Scan for the cell matching the given text and deliver its (x, y) coordinate at center. 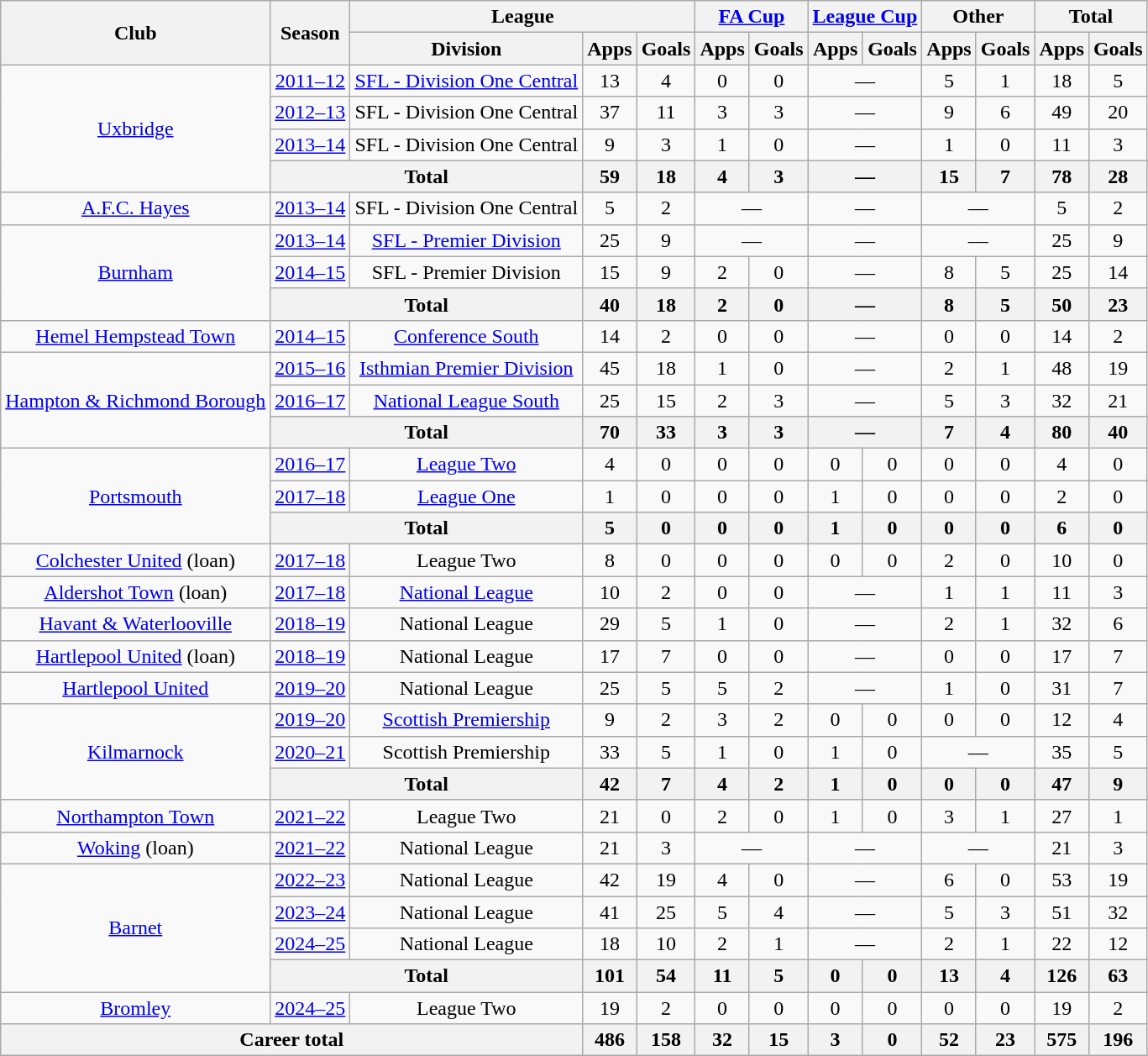
Havant & Waterlooville (136, 624)
2020–21 (311, 752)
Aldershot Town (loan) (136, 592)
2022–23 (311, 880)
FA Cup (752, 17)
20 (1118, 113)
Isthmian Premier Division (467, 368)
Division (467, 49)
Bromley (136, 1008)
A.F.C. Hayes (136, 208)
51 (1062, 912)
Hemel Hempstead Town (136, 336)
126 (1062, 976)
486 (610, 1040)
National League South (467, 401)
575 (1062, 1040)
Portsmouth (136, 496)
37 (610, 113)
80 (1062, 433)
158 (666, 1040)
2015–16 (311, 368)
2011–12 (311, 81)
31 (1062, 688)
53 (1062, 880)
2023–24 (311, 912)
52 (949, 1040)
League (522, 17)
27 (1062, 816)
Conference South (467, 336)
League One (467, 496)
59 (610, 176)
Hartlepool United (136, 688)
70 (610, 433)
35 (1062, 752)
54 (666, 976)
Club (136, 33)
22 (1062, 944)
196 (1118, 1040)
63 (1118, 976)
Uxbridge (136, 129)
Hampton & Richmond Borough (136, 400)
45 (610, 368)
2012–13 (311, 113)
41 (610, 912)
29 (610, 624)
Burnham (136, 272)
Season (311, 33)
Woking (loan) (136, 848)
48 (1062, 368)
Other (978, 17)
Northampton Town (136, 816)
28 (1118, 176)
Hartlepool United (loan) (136, 656)
Kilmarnock (136, 752)
Barnet (136, 927)
League Cup (865, 17)
Colchester United (loan) (136, 560)
78 (1062, 176)
50 (1062, 304)
47 (1062, 784)
101 (610, 976)
Career total (292, 1040)
49 (1062, 113)
